Find where the given text appears and provide that cell's center as (x, y) coordinate. 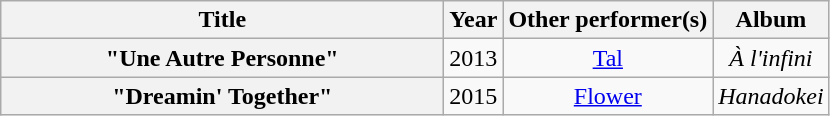
Hanadokei (771, 96)
À l'infini (771, 58)
2015 (474, 96)
"Dreamin' Together" (222, 96)
"Une Autre Personne" (222, 58)
Tal (608, 58)
2013 (474, 58)
Year (474, 20)
Other performer(s) (608, 20)
Flower (608, 96)
Album (771, 20)
Title (222, 20)
